Identify which cell holds the provided text, then report its (X, Y) central coordinate. 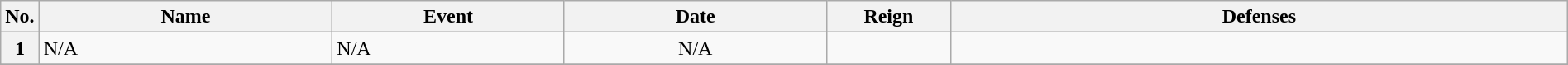
Event (448, 17)
Defenses (1259, 17)
No. (20, 17)
1 (20, 48)
Name (185, 17)
Reign (888, 17)
Date (695, 17)
